From the cell containing the given text, extract its center point as [x, y] coordinate. 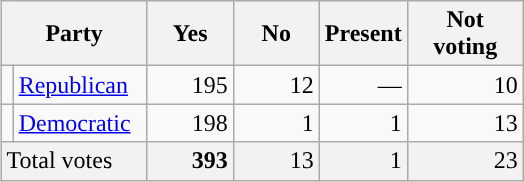
Not voting [465, 34]
198 [190, 123]
12 [276, 85]
— [363, 85]
Party [74, 34]
Present [363, 34]
Yes [190, 34]
10 [465, 85]
Total votes [74, 161]
No [276, 34]
Democratic [80, 123]
393 [190, 161]
23 [465, 161]
Republican [80, 85]
195 [190, 85]
